Search for the cell housing the specified text and yield its (X, Y) center coordinate. 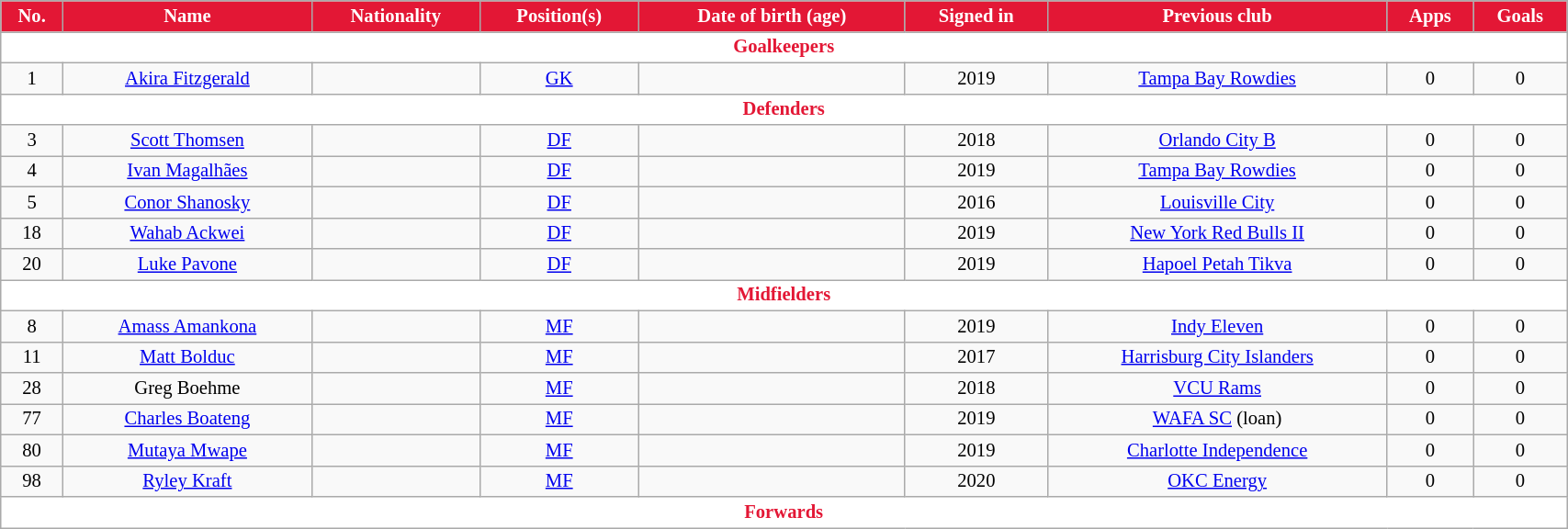
20 (32, 264)
Amass Amankona (187, 326)
11 (32, 357)
28 (32, 388)
Hapoel Petah Tikva (1217, 264)
OKC Energy (1217, 481)
Charlotte Independence (1217, 450)
80 (32, 450)
Orlando City B (1217, 141)
WAFA SC (loan) (1217, 419)
77 (32, 419)
Goals (1520, 16)
1 (32, 78)
Luke Pavone (187, 264)
Akira Fitzgerald (187, 78)
Wahab Ackwei (187, 233)
Goalkeepers (784, 47)
VCU Rams (1217, 388)
Louisville City (1217, 202)
2020 (976, 481)
98 (32, 481)
GK (558, 78)
Position(s) (558, 16)
Date of birth (age) (772, 16)
Ryley Kraft (187, 481)
Defenders (784, 109)
2016 (976, 202)
Mutaya Mwape (187, 450)
Midfielders (784, 295)
3 (32, 141)
Nationality (395, 16)
8 (32, 326)
New York Red Bulls II (1217, 233)
Indy Eleven (1217, 326)
No. (32, 16)
Forwards (784, 512)
Greg Boehme (187, 388)
Name (187, 16)
Charles Boateng (187, 419)
4 (32, 171)
Conor Shanosky (187, 202)
2017 (976, 357)
Scott Thomsen (187, 141)
Apps (1430, 16)
Signed in (976, 16)
Matt Bolduc (187, 357)
5 (32, 202)
Harrisburg City Islanders (1217, 357)
Previous club (1217, 16)
Ivan Magalhães (187, 171)
18 (32, 233)
